Find where the given text appears and provide that cell's center as (X, Y) coordinate. 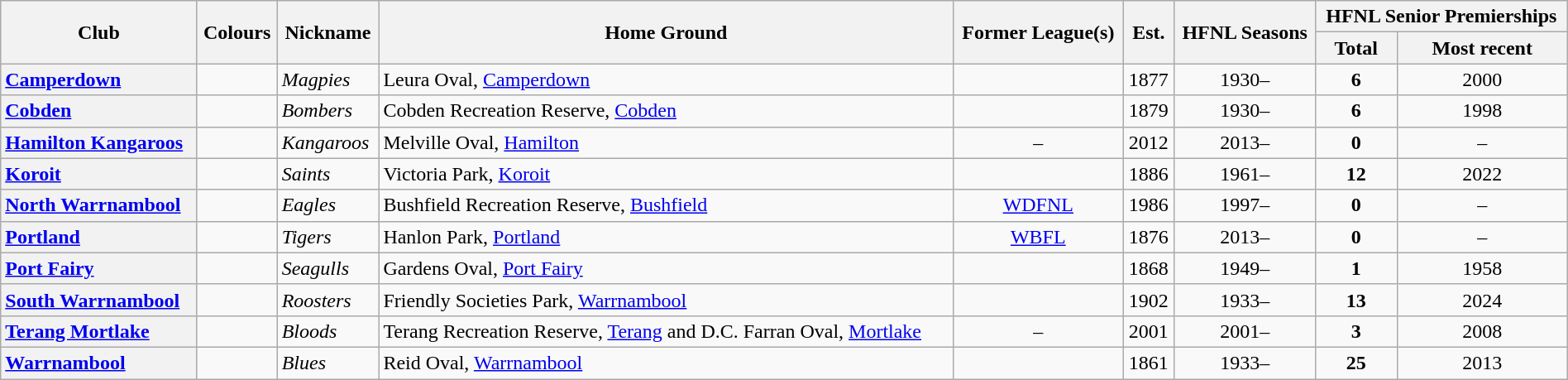
Most recent (1482, 48)
HFNL Senior Premierships (1441, 17)
2001– (1245, 331)
Victoria Park, Koroit (667, 174)
1902 (1149, 300)
North Warrnambool (99, 205)
25 (1356, 363)
Colours (237, 32)
Club (99, 32)
Tigers (327, 237)
2008 (1482, 331)
Saints (327, 174)
13 (1356, 300)
1961– (1245, 174)
Hamilton Kangaroos (99, 142)
1998 (1482, 111)
3 (1356, 331)
Reid Oval, Warrnambool (667, 363)
Bombers (327, 111)
Blues (327, 363)
Portland (99, 237)
WDFNL (1039, 205)
Leura Oval, Camperdown (667, 79)
Roosters (327, 300)
Home Ground (667, 32)
1876 (1149, 237)
HFNL Seasons (1245, 32)
1986 (1149, 205)
2000 (1482, 79)
Warrnambool (99, 363)
1861 (1149, 363)
1886 (1149, 174)
Koroit (99, 174)
2013 (1482, 363)
Terang Recreation Reserve, Terang and D.C. Farran Oval, Mortlake (667, 331)
12 (1356, 174)
1868 (1149, 268)
Port Fairy (99, 268)
Hanlon Park, Portland (667, 237)
Total (1356, 48)
2022 (1482, 174)
1949– (1245, 268)
Eagles (327, 205)
Bloods (327, 331)
Camperdown (99, 79)
1877 (1149, 79)
Bushfield Recreation Reserve, Bushfield (667, 205)
Gardens Oval, Port Fairy (667, 268)
South Warrnambool (99, 300)
1879 (1149, 111)
Est. (1149, 32)
1 (1356, 268)
Friendly Societies Park, Warrnambool (667, 300)
2001 (1149, 331)
WBFL (1039, 237)
Melville Oval, Hamilton (667, 142)
Cobden (99, 111)
Seagulls (327, 268)
1958 (1482, 268)
Terang Mortlake (99, 331)
Nickname (327, 32)
Cobden Recreation Reserve, Cobden (667, 111)
1997– (1245, 205)
Magpies (327, 79)
Kangaroos (327, 142)
2024 (1482, 300)
Former League(s) (1039, 32)
2012 (1149, 142)
